Search for the cell housing the specified text and yield its [x, y] center coordinate. 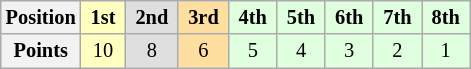
10 [104, 51]
4 [301, 51]
1 [446, 51]
7th [397, 17]
2nd [152, 17]
3rd [203, 17]
8 [152, 51]
Points [41, 51]
Position [41, 17]
2 [397, 51]
6th [349, 17]
6 [203, 51]
8th [446, 17]
5 [253, 51]
1st [104, 17]
5th [301, 17]
3 [349, 51]
4th [253, 17]
